Search for the cell housing the specified text and yield its (x, y) center coordinate. 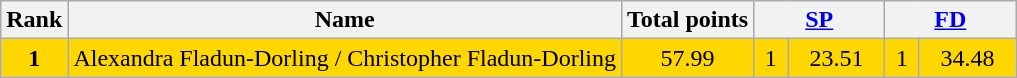
57.99 (687, 58)
SP (820, 20)
Rank (34, 20)
Total points (687, 20)
Alexandra Fladun-Dorling / Christopher Fladun-Dorling (345, 58)
FD (950, 20)
34.48 (968, 58)
Name (345, 20)
23.51 (836, 58)
